Search for the cell housing the specified text and yield its [x, y] center coordinate. 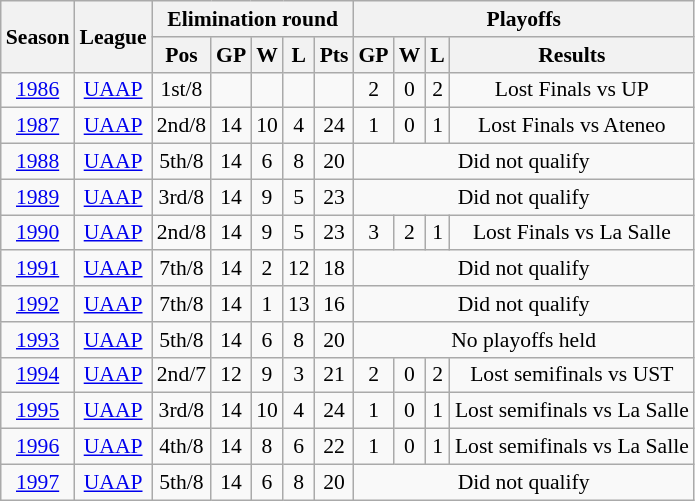
21 [334, 375]
1989 [38, 197]
Results [572, 55]
1988 [38, 162]
Pts [334, 55]
1990 [38, 233]
1994 [38, 375]
Lost Finals vs La Salle [572, 233]
Elimination round [253, 19]
Playoffs [523, 19]
Season [38, 36]
No playoffs held [523, 340]
22 [334, 447]
2nd/7 [182, 375]
1st/8 [182, 90]
4th/8 [182, 447]
1992 [38, 304]
1993 [38, 340]
1986 [38, 90]
League [112, 36]
1995 [38, 411]
18 [334, 269]
Pos [182, 55]
Lost Finals vs UP [572, 90]
1996 [38, 447]
1997 [38, 482]
Lost semifinals vs UST [572, 375]
1991 [38, 269]
13 [299, 304]
16 [334, 304]
Lost Finals vs Ateneo [572, 126]
1987 [38, 126]
